Output the (X, Y) coordinate of the center of the cell containing the given text.  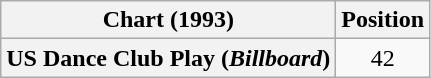
Chart (1993) (168, 20)
US Dance Club Play (Billboard) (168, 58)
Position (383, 20)
42 (383, 58)
